Locate the cell with the specified text and output its (x, y) center coordinate. 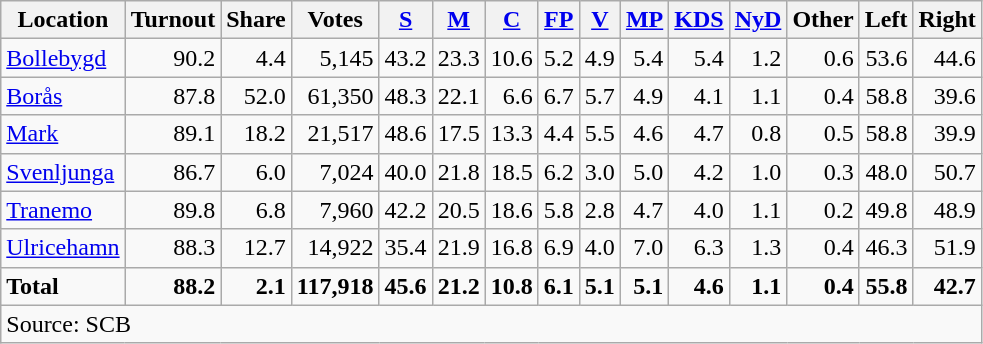
18.2 (256, 134)
Bollebygd (63, 58)
Source: SCB (492, 324)
2.1 (256, 286)
6.2 (558, 172)
18.6 (512, 210)
39.9 (947, 134)
Total (63, 286)
117,918 (335, 286)
MP (644, 20)
5.0 (644, 172)
Share (256, 20)
5.8 (558, 210)
Turnout (173, 20)
42.7 (947, 286)
5.2 (558, 58)
88.2 (173, 286)
7,960 (335, 210)
Location (63, 20)
51.9 (947, 248)
Right (947, 20)
4.2 (699, 172)
49.8 (886, 210)
55.8 (886, 286)
14,922 (335, 248)
21.2 (458, 286)
17.5 (458, 134)
46.3 (886, 248)
3.0 (600, 172)
42.2 (406, 210)
KDS (699, 20)
18.5 (512, 172)
7.0 (644, 248)
13.3 (512, 134)
7,024 (335, 172)
Mark (63, 134)
Svenljunga (63, 172)
0.2 (823, 210)
21.8 (458, 172)
48.3 (406, 96)
0.5 (823, 134)
6.1 (558, 286)
S (406, 20)
53.6 (886, 58)
6.3 (699, 248)
61,350 (335, 96)
43.2 (406, 58)
4.1 (699, 96)
16.8 (512, 248)
6.0 (256, 172)
50.7 (947, 172)
10.8 (512, 286)
21.9 (458, 248)
FP (558, 20)
52.0 (256, 96)
48.6 (406, 134)
Tranemo (63, 210)
87.8 (173, 96)
10.6 (512, 58)
90.2 (173, 58)
5.7 (600, 96)
1.3 (758, 248)
1.0 (758, 172)
6.6 (512, 96)
40.0 (406, 172)
6.8 (256, 210)
2.8 (600, 210)
21,517 (335, 134)
44.6 (947, 58)
23.3 (458, 58)
Borås (63, 96)
89.1 (173, 134)
Other (823, 20)
45.6 (406, 286)
0.8 (758, 134)
89.8 (173, 210)
5,145 (335, 58)
35.4 (406, 248)
48.0 (886, 172)
Ulricehamn (63, 248)
V (600, 20)
48.9 (947, 210)
0.3 (823, 172)
5.5 (600, 134)
88.3 (173, 248)
39.6 (947, 96)
6.9 (558, 248)
M (458, 20)
12.7 (256, 248)
NyD (758, 20)
6.7 (558, 96)
C (512, 20)
22.1 (458, 96)
Left (886, 20)
1.2 (758, 58)
0.6 (823, 58)
Votes (335, 20)
86.7 (173, 172)
20.5 (458, 210)
